Extract the [x, y] coordinate from the center of the cell holding the provided text.  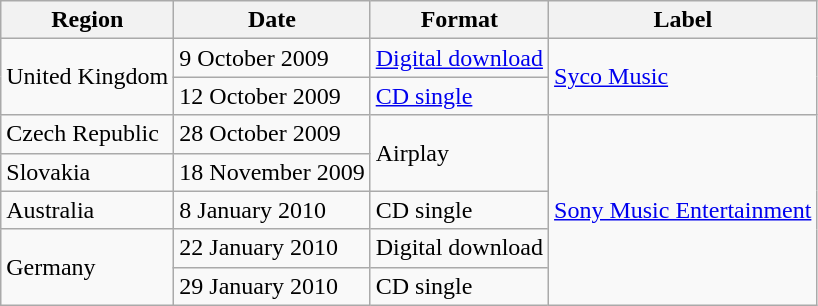
Date [272, 20]
Czech Republic [88, 134]
Sony Music Entertainment [683, 210]
12 October 2009 [272, 96]
Region [88, 20]
Label [683, 20]
29 January 2010 [272, 286]
22 January 2010 [272, 248]
18 November 2009 [272, 172]
Airplay [459, 153]
8 January 2010 [272, 210]
Slovakia [88, 172]
Format [459, 20]
United Kingdom [88, 77]
9 October 2009 [272, 58]
Australia [88, 210]
Germany [88, 267]
28 October 2009 [272, 134]
Syco Music [683, 77]
